Return the [X, Y] coordinate for the center point of the cell that contains the specified text.  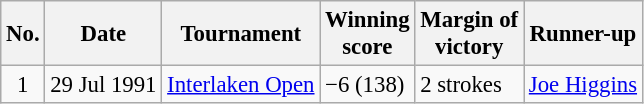
Margin ofvictory [470, 34]
Winningscore [368, 34]
Date [104, 34]
−6 (138) [368, 85]
29 Jul 1991 [104, 85]
1 [23, 85]
No. [23, 34]
Runner-up [584, 34]
2 strokes [470, 85]
Interlaken Open [241, 85]
Tournament [241, 34]
Joe Higgins [584, 85]
